Find where the given text appears and provide that cell's center as (x, y) coordinate. 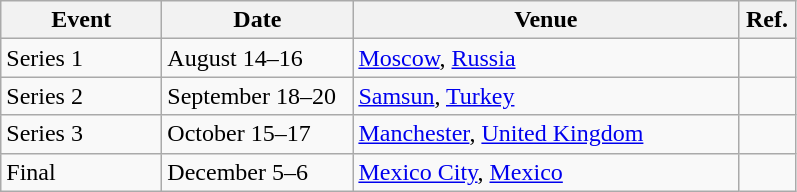
December 5–6 (258, 172)
Series 2 (82, 96)
September 18–20 (258, 96)
Manchester, United Kingdom (546, 134)
Moscow, Russia (546, 58)
Final (82, 172)
August 14–16 (258, 58)
Samsun, Turkey (546, 96)
Ref. (767, 20)
Date (258, 20)
Series 1 (82, 58)
Venue (546, 20)
October 15–17 (258, 134)
Event (82, 20)
Series 3 (82, 134)
Mexico City, Mexico (546, 172)
